Locate the cell with the specified text and output its [x, y] center coordinate. 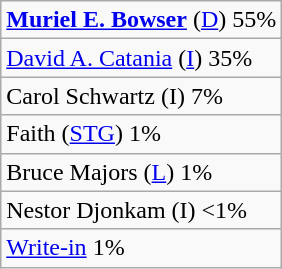
David A. Catania (I) 35% [142, 58]
Bruce Majors (L) 1% [142, 172]
Muriel E. Bowser (D) 55% [142, 20]
Faith (STG) 1% [142, 134]
Write-in 1% [142, 248]
Carol Schwartz (I) 7% [142, 96]
Nestor Djonkam (I) <1% [142, 210]
